Scan for the cell matching the given text and deliver its [X, Y] coordinate at center. 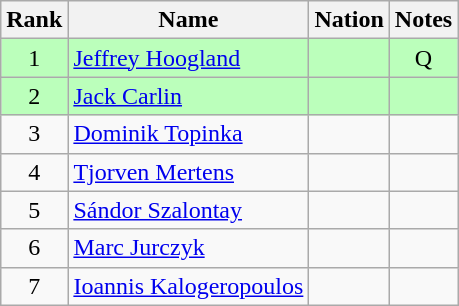
Tjorven Mertens [188, 172]
Q [423, 58]
Notes [423, 20]
Marc Jurczyk [188, 248]
Dominik Topinka [188, 134]
5 [34, 210]
Ioannis Kalogeropoulos [188, 286]
7 [34, 286]
Sándor Szalontay [188, 210]
4 [34, 172]
Jeffrey Hoogland [188, 58]
2 [34, 96]
Rank [34, 20]
Name [188, 20]
Jack Carlin [188, 96]
6 [34, 248]
Nation [349, 20]
1 [34, 58]
3 [34, 134]
